Return the [X, Y] coordinate for the center point of the cell that contains the specified text.  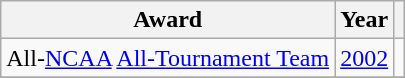
2002 [364, 58]
Year [364, 20]
All-NCAA All-Tournament Team [168, 58]
Award [168, 20]
